Provide the (X, Y) coordinate of the cell's center where the given text is located.  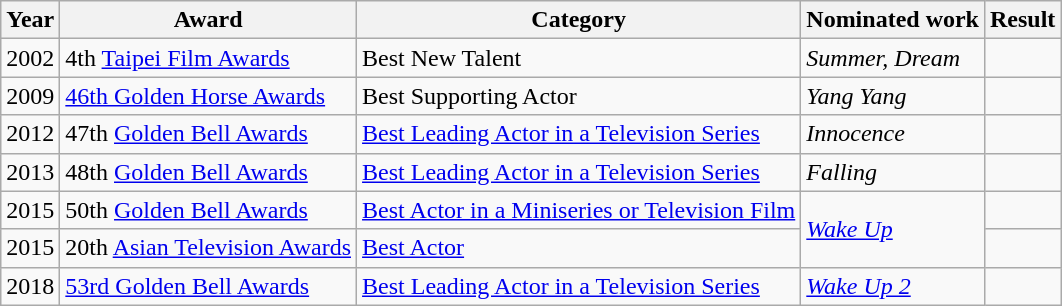
Best New Talent (579, 58)
2013 (30, 172)
Year (30, 20)
Falling (893, 172)
Summer, Dream (893, 58)
Category (579, 20)
2018 (30, 286)
Nominated work (893, 20)
Innocence (893, 134)
Best Actor (579, 248)
50th Golden Bell Awards (208, 210)
2009 (30, 96)
Wake Up 2 (893, 286)
2012 (30, 134)
Award (208, 20)
Yang Yang (893, 96)
53rd Golden Bell Awards (208, 286)
48th Golden Bell Awards (208, 172)
Wake Up (893, 229)
Best Supporting Actor (579, 96)
Best Actor in a Miniseries or Television Film (579, 210)
2002 (30, 58)
4th Taipei Film Awards (208, 58)
20th Asian Television Awards (208, 248)
47th Golden Bell Awards (208, 134)
Result (1022, 20)
46th Golden Horse Awards (208, 96)
